Search for the cell housing the specified text and yield its (x, y) center coordinate. 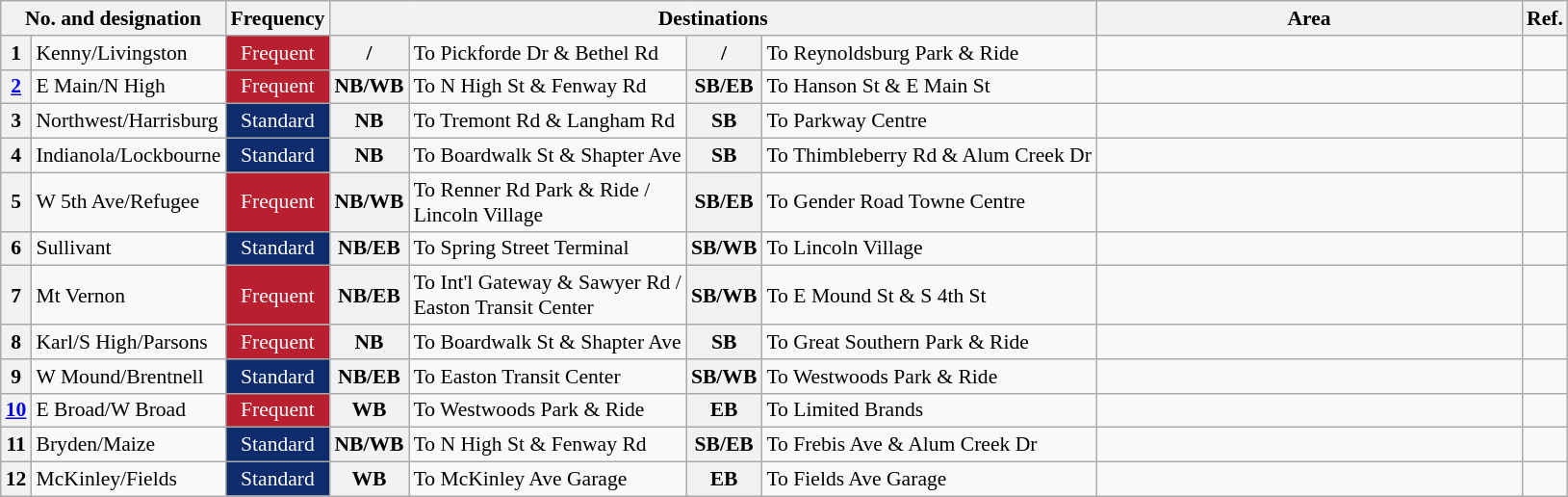
Area (1309, 18)
Frequency (277, 18)
To Thimbleberry Rd & Alum Creek Dr (929, 156)
To McKinley Ave Garage (548, 480)
To Pickforde Dr & Bethel Rd (548, 53)
To Lincoln Village (929, 248)
To Parkway Centre (929, 121)
To Limited Brands (929, 410)
Mt Vernon (128, 295)
Bryden/Maize (128, 445)
Indianola/Lockbourne (128, 156)
McKinley/Fields (128, 480)
To E Mound St & S 4th St (929, 295)
E Broad/W Broad (128, 410)
To Great Southern Park & Ride (929, 342)
4 (16, 156)
Ref. (1545, 18)
To Tremont Rd & Langham Rd (548, 121)
To Hanson St & E Main St (929, 87)
Sullivant (128, 248)
Karl/S High/Parsons (128, 342)
11 (16, 445)
W Mound/Brentnell (128, 377)
To Reynoldsburg Park & Ride (929, 53)
Kenny/Livingston (128, 53)
2 (16, 87)
7 (16, 295)
1 (16, 53)
To Easton Transit Center (548, 377)
To Spring Street Terminal (548, 248)
No. and designation (114, 18)
Destinations (712, 18)
6 (16, 248)
12 (16, 480)
W 5th Ave/Refugee (128, 202)
E Main/N High (128, 87)
To Frebis Ave & Alum Creek Dr (929, 445)
To Gender Road Towne Centre (929, 202)
To Int'l Gateway & Sawyer Rd /Easton Transit Center (548, 295)
To Renner Rd Park & Ride /Lincoln Village (548, 202)
10 (16, 410)
9 (16, 377)
Northwest/Harrisburg (128, 121)
To Fields Ave Garage (929, 480)
3 (16, 121)
5 (16, 202)
8 (16, 342)
